Scan for the cell matching the given text and deliver its (X, Y) coordinate at center. 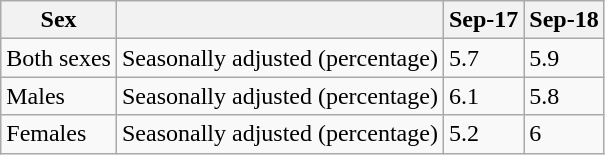
Sex (59, 20)
6 (564, 134)
Both sexes (59, 58)
5.9 (564, 58)
Sep-17 (483, 20)
Males (59, 96)
6.1 (483, 96)
Females (59, 134)
5.7 (483, 58)
5.8 (564, 96)
5.2 (483, 134)
Sep-18 (564, 20)
